Provide the [x, y] coordinate of the cell's center where the given text is located.  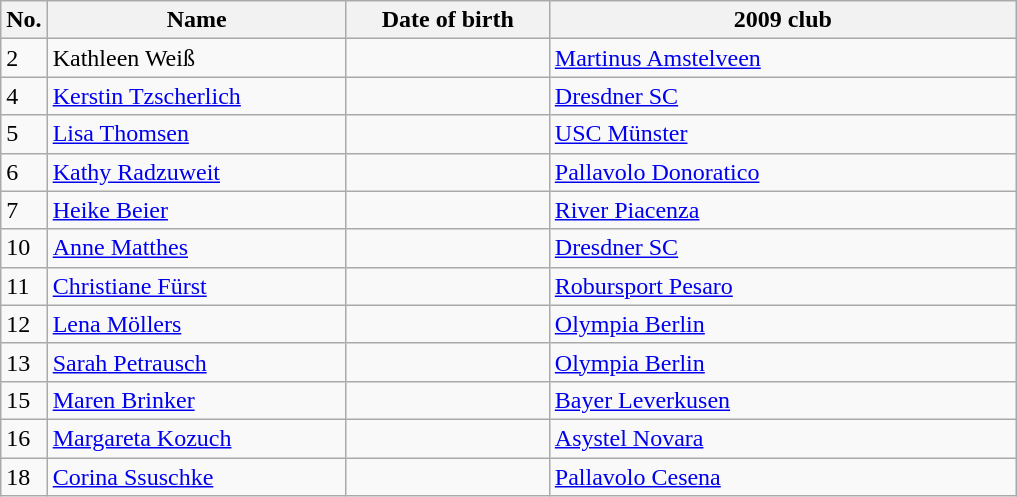
Martinus Amstelveen [782, 58]
13 [24, 362]
Date of birth [448, 20]
Bayer Leverkusen [782, 400]
4 [24, 96]
Kerstin Tzscherlich [196, 96]
No. [24, 20]
Name [196, 20]
USC Münster [782, 134]
18 [24, 477]
Kathy Radzuweit [196, 172]
6 [24, 172]
7 [24, 210]
2 [24, 58]
5 [24, 134]
10 [24, 248]
Maren Brinker [196, 400]
Robursport Pesaro [782, 286]
Anne Matthes [196, 248]
Pallavolo Donoratico [782, 172]
Corina Ssuschke [196, 477]
Lena Möllers [196, 324]
Margareta Kozuch [196, 438]
2009 club [782, 20]
Sarah Petrausch [196, 362]
11 [24, 286]
River Piacenza [782, 210]
Heike Beier [196, 210]
15 [24, 400]
16 [24, 438]
Lisa Thomsen [196, 134]
Kathleen Weiß [196, 58]
12 [24, 324]
Asystel Novara [782, 438]
Pallavolo Cesena [782, 477]
Christiane Fürst [196, 286]
